Return (X, Y) of the center of cell containing provided text 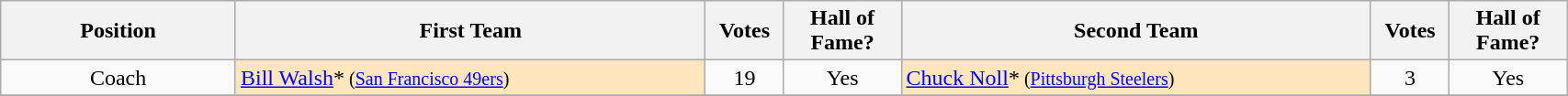
19 (744, 78)
3 (1409, 78)
Second Team (1135, 31)
Chuck Noll* (Pittsburgh Steelers) (1135, 78)
Coach (118, 78)
First Team (470, 31)
Bill Walsh* (San Francisco 49ers) (470, 78)
Position (118, 31)
